Return the (x, y) coordinate for the center point of the cell that contains the specified text.  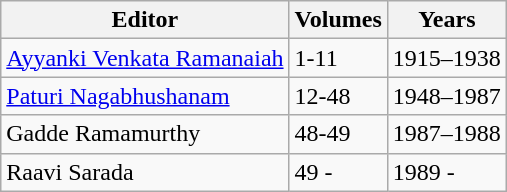
Raavi Sarada (145, 172)
49 - (338, 172)
1987–1988 (446, 134)
Paturi Nagabhushanam (145, 96)
1915–1938 (446, 58)
12-48 (338, 96)
Volumes (338, 20)
Gadde Ramamurthy (145, 134)
1989 - (446, 172)
48-49 (338, 134)
Editor (145, 20)
Ayyanki Venkata Ramanaiah (145, 58)
1948–1987 (446, 96)
Years (446, 20)
1-11 (338, 58)
